Find where the given text appears and provide that cell's center as [X, Y] coordinate. 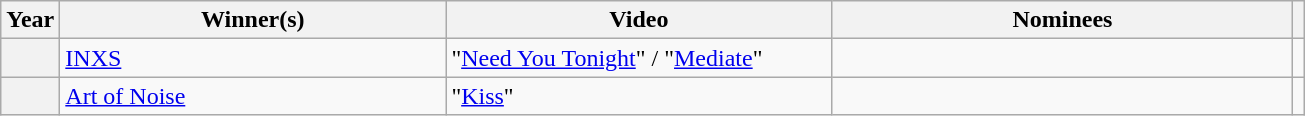
Art of Noise [253, 96]
Video [639, 20]
Winner(s) [253, 20]
"Need You Tonight" / "Mediate" [639, 58]
Nominees [1062, 20]
INXS [253, 58]
Year [30, 20]
"Kiss" [639, 96]
